Output the (X, Y) coordinate of the center of the cell containing the given text.  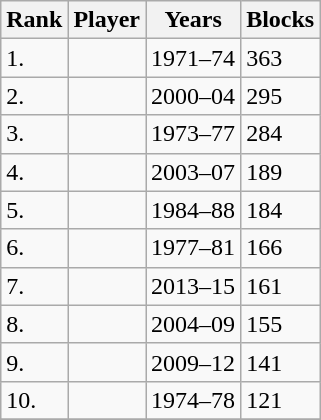
Rank (34, 20)
363 (280, 58)
Player (107, 20)
1973–77 (194, 134)
1974–78 (194, 400)
155 (280, 324)
4. (34, 172)
10. (34, 400)
284 (280, 134)
1984–88 (194, 210)
189 (280, 172)
2000–04 (194, 96)
161 (280, 286)
5. (34, 210)
2003–07 (194, 172)
6. (34, 248)
9. (34, 362)
2004–09 (194, 324)
1. (34, 58)
Years (194, 20)
3. (34, 134)
141 (280, 362)
7. (34, 286)
295 (280, 96)
1977–81 (194, 248)
2. (34, 96)
1971–74 (194, 58)
2009–12 (194, 362)
Blocks (280, 20)
8. (34, 324)
121 (280, 400)
2013–15 (194, 286)
184 (280, 210)
166 (280, 248)
